Scan for the cell matching the given text and deliver its [x, y] coordinate at center. 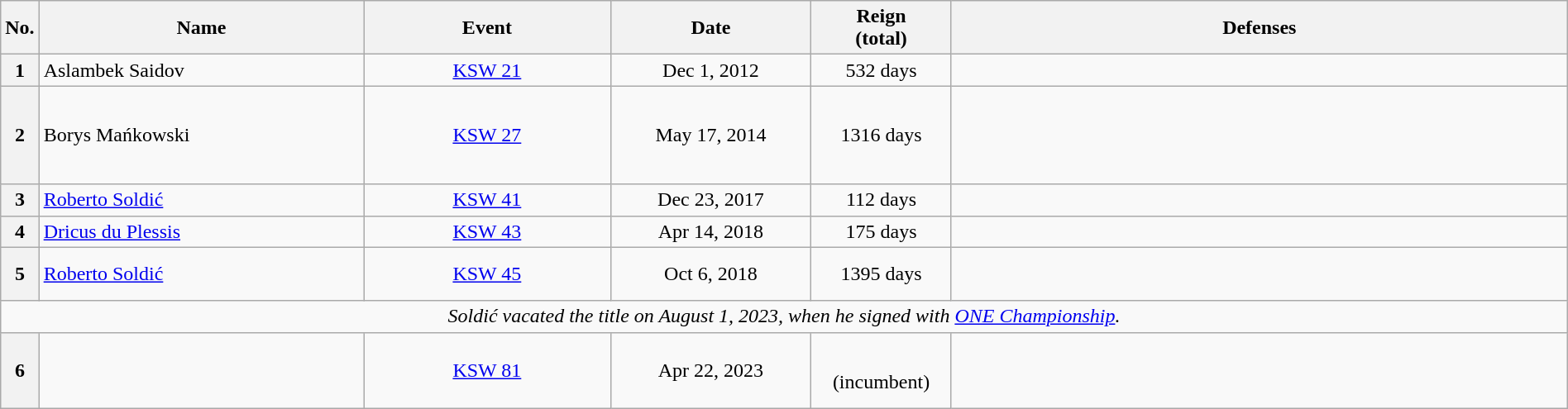
KSW 81 [488, 370]
6 [20, 370]
Event [488, 28]
Apr 22, 2023 [711, 370]
Borys Mańkowski [201, 136]
Date [711, 28]
Aslambek Saidov [201, 70]
5 [20, 274]
4 [20, 231]
532 days [882, 70]
1 [20, 70]
1395 days [882, 274]
Dec 23, 2017 [711, 200]
175 days [882, 231]
Defenses [1259, 28]
KSW 21 [488, 70]
Apr 14, 2018 [711, 231]
KSW 45 [488, 274]
Dricus du Plessis [201, 231]
(incumbent) [882, 370]
May 17, 2014 [711, 136]
No. [20, 28]
KSW 41 [488, 200]
KSW 27 [488, 136]
Reign(total) [882, 28]
Name [201, 28]
Oct 6, 2018 [711, 274]
2 [20, 136]
Dec 1, 2012 [711, 70]
Soldić vacated the title on August 1, 2023, when he signed with ONE Championship. [784, 316]
KSW 43 [488, 231]
112 days [882, 200]
1316 days [882, 136]
3 [20, 200]
